Scan for the cell matching the given text and deliver its [x, y] coordinate at center. 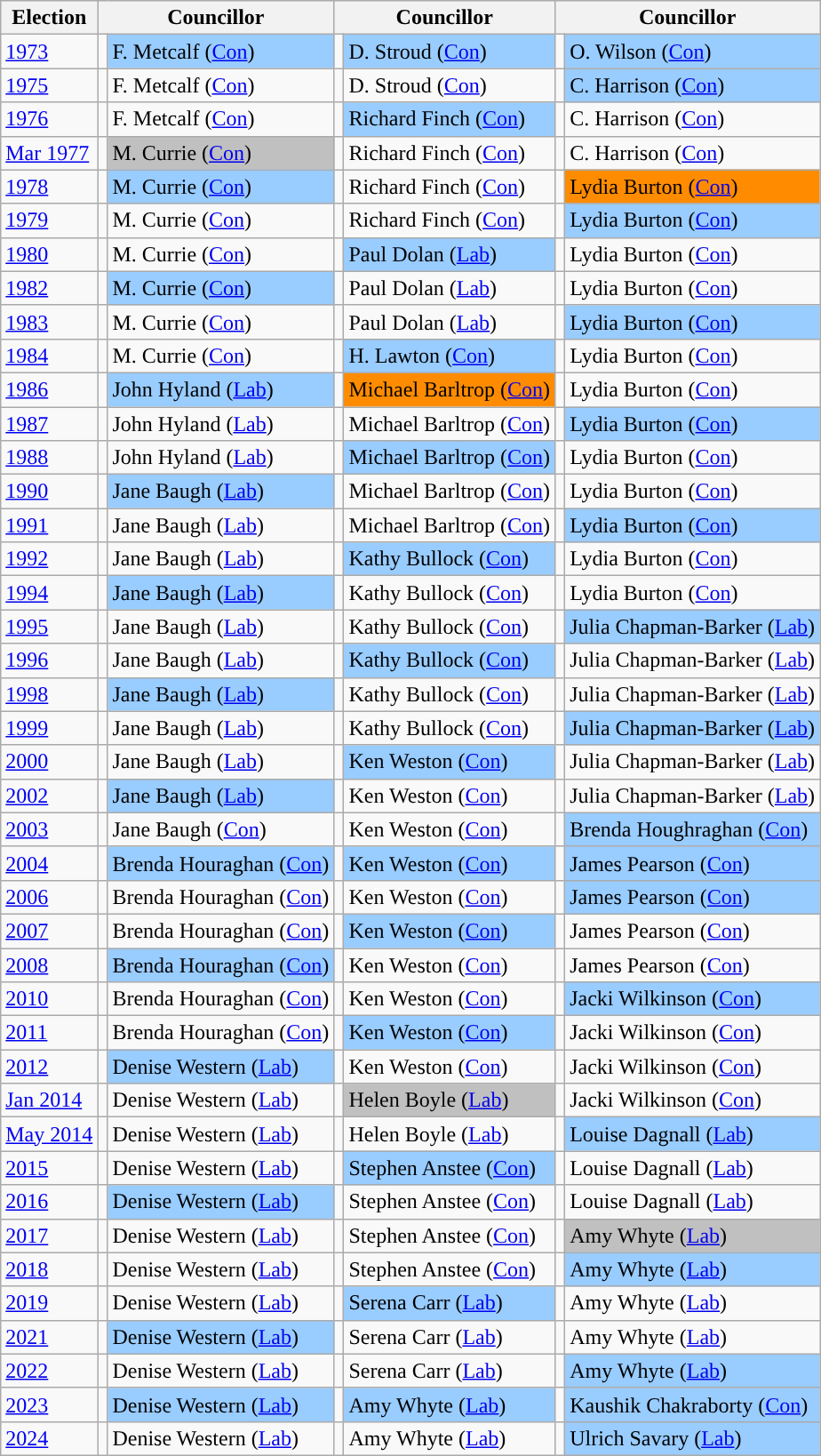
2011 [50, 1033]
1983 [50, 322]
Ulrich Savary (Lab) [693, 1438]
Jan 2014 [50, 1100]
1990 [50, 492]
2004 [50, 863]
1978 [50, 187]
1984 [50, 356]
2008 [50, 964]
1994 [50, 593]
2000 [50, 762]
2024 [50, 1438]
1991 [50, 525]
1992 [50, 559]
1980 [50, 254]
2012 [50, 1067]
1979 [50, 220]
1982 [50, 288]
1988 [50, 458]
1986 [50, 389]
O. Wilson (Con) [693, 52]
2021 [50, 1337]
2007 [50, 931]
2022 [50, 1371]
2018 [50, 1269]
1996 [50, 660]
H. Lawton (Con) [450, 356]
2023 [50, 1404]
1976 [50, 119]
May 2014 [50, 1134]
2006 [50, 897]
2003 [50, 829]
2017 [50, 1236]
1973 [50, 52]
2002 [50, 796]
Election [50, 18]
2019 [50, 1303]
1975 [50, 85]
1999 [50, 728]
Brenda Houghraghan (Con) [693, 829]
Mar 1977 [50, 153]
Kaushik Chakraborty (Con) [693, 1404]
1987 [50, 424]
2015 [50, 1168]
1995 [50, 627]
1998 [50, 694]
Jane Baugh (Con) [220, 829]
2016 [50, 1202]
2010 [50, 999]
